Determine the [x, y] coordinate at the center of the cell enclosing the given text.  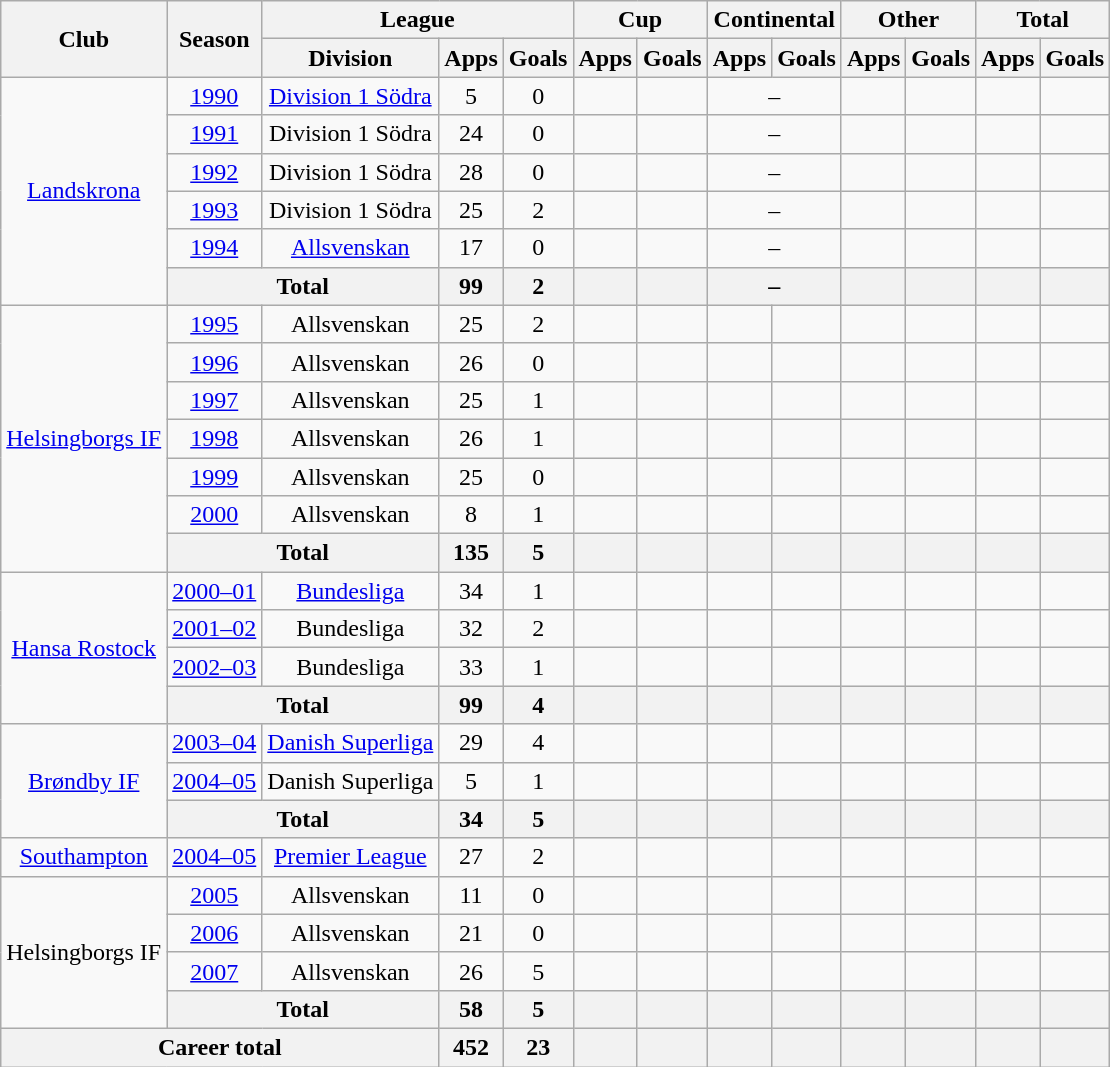
1994 [214, 248]
21 [471, 933]
2000–01 [214, 591]
2007 [214, 971]
Other [908, 20]
1992 [214, 172]
Landskrona [84, 191]
Brøndby IF [84, 781]
28 [471, 172]
23 [538, 1047]
1998 [214, 438]
1999 [214, 477]
Hansa Rostock [84, 648]
24 [471, 134]
17 [471, 248]
1990 [214, 96]
Premier League [350, 857]
135 [471, 553]
452 [471, 1047]
Season [214, 39]
Club [84, 39]
1996 [214, 362]
2002–03 [214, 667]
11 [471, 895]
33 [471, 667]
1991 [214, 134]
League [418, 20]
8 [471, 515]
2006 [214, 933]
2001–02 [214, 629]
29 [471, 743]
2005 [214, 895]
Southampton [84, 857]
58 [471, 1009]
Cup [640, 20]
2000 [214, 515]
Division [350, 58]
2003–04 [214, 743]
Continental [774, 20]
1993 [214, 210]
Career total [220, 1047]
1997 [214, 400]
27 [471, 857]
32 [471, 629]
1995 [214, 324]
